Identify which cell holds the provided text, then report its (x, y) central coordinate. 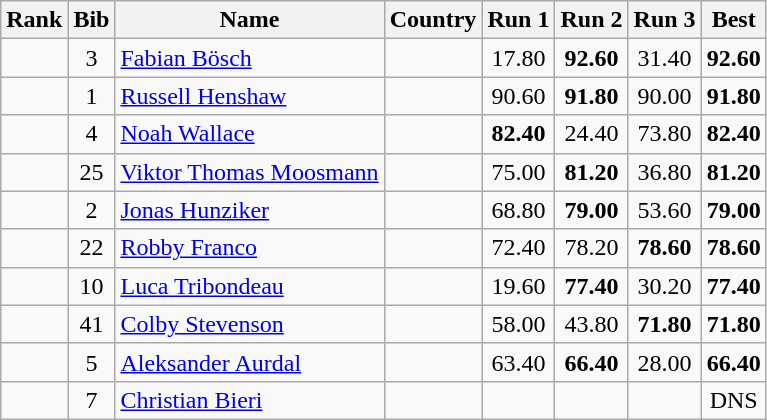
Fabian Bösch (250, 58)
Rank (34, 20)
Noah Wallace (250, 134)
Colby Stevenson (250, 324)
Christian Bieri (250, 400)
43.80 (592, 324)
Viktor Thomas Moosmann (250, 172)
90.60 (518, 96)
78.20 (592, 248)
Run 2 (592, 20)
31.40 (664, 58)
28.00 (664, 362)
36.80 (664, 172)
Luca Tribondeau (250, 286)
53.60 (664, 210)
Bib (92, 20)
Aleksander Aurdal (250, 362)
24.40 (592, 134)
DNS (734, 400)
1 (92, 96)
68.80 (518, 210)
90.00 (664, 96)
3 (92, 58)
25 (92, 172)
Jonas Hunziker (250, 210)
2 (92, 210)
5 (92, 362)
Country (433, 20)
75.00 (518, 172)
30.20 (664, 286)
22 (92, 248)
Run 1 (518, 20)
19.60 (518, 286)
72.40 (518, 248)
4 (92, 134)
Russell Henshaw (250, 96)
73.80 (664, 134)
Run 3 (664, 20)
10 (92, 286)
41 (92, 324)
Best (734, 20)
17.80 (518, 58)
58.00 (518, 324)
63.40 (518, 362)
Name (250, 20)
Robby Franco (250, 248)
7 (92, 400)
